Extract the (x, y) coordinate from the center of the cell holding the provided text.  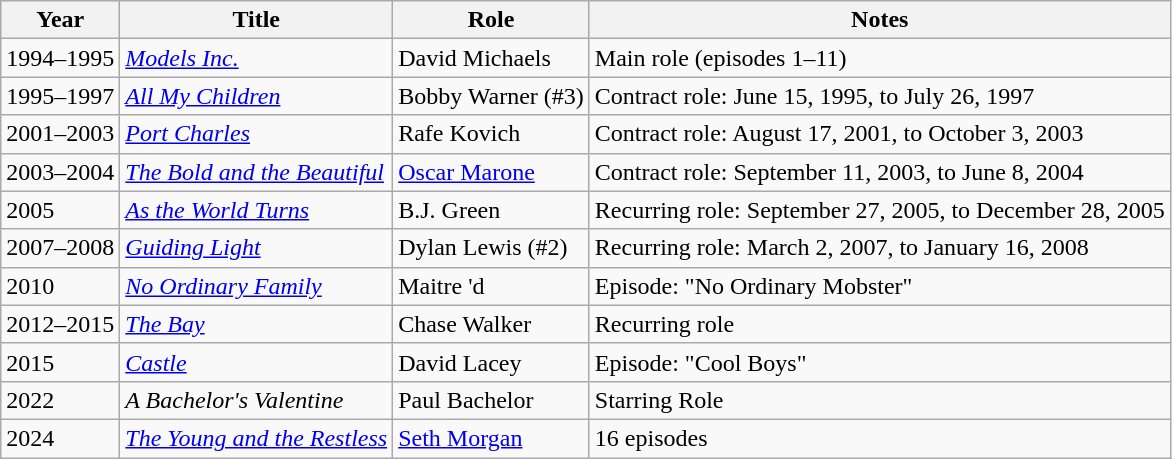
Title (256, 20)
2012–2015 (60, 324)
2001–2003 (60, 134)
Port Charles (256, 134)
Recurring role (880, 324)
All My Children (256, 96)
2010 (60, 286)
The Bay (256, 324)
2005 (60, 210)
The Young and the Restless (256, 438)
Rafe Kovich (492, 134)
Year (60, 20)
David Michaels (492, 58)
Models Inc. (256, 58)
Recurring role: March 2, 2007, to January 16, 2008 (880, 248)
B.J. Green (492, 210)
2003–2004 (60, 172)
Episode: "No Ordinary Mobster" (880, 286)
Contract role: June 15, 1995, to July 26, 1997 (880, 96)
Contract role: August 17, 2001, to October 3, 2003 (880, 134)
David Lacey (492, 362)
Bobby Warner (#3) (492, 96)
Guiding Light (256, 248)
Recurring role: September 27, 2005, to December 28, 2005 (880, 210)
2022 (60, 400)
Chase Walker (492, 324)
2007–2008 (60, 248)
Maitre 'd (492, 286)
Main role (episodes 1–11) (880, 58)
Episode: "Cool Boys" (880, 362)
1994–1995 (60, 58)
Dylan Lewis (#2) (492, 248)
Contract role: September 11, 2003, to June 8, 2004 (880, 172)
Oscar Marone (492, 172)
Seth Morgan (492, 438)
1995–1997 (60, 96)
16 episodes (880, 438)
As the World Turns (256, 210)
Notes (880, 20)
Paul Bachelor (492, 400)
2024 (60, 438)
Castle (256, 362)
No Ordinary Family (256, 286)
Starring Role (880, 400)
A Bachelor's Valentine (256, 400)
2015 (60, 362)
The Bold and the Beautiful (256, 172)
Role (492, 20)
